Locate the cell with the specified text and output its (X, Y) center coordinate. 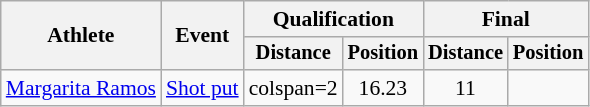
Event (202, 36)
Final (506, 19)
Athlete (81, 36)
colspan=2 (294, 88)
11 (466, 88)
Qualification (334, 19)
16.23 (383, 88)
Margarita Ramos (81, 88)
Shot put (202, 88)
